Find where the given text appears and provide that cell's center as (x, y) coordinate. 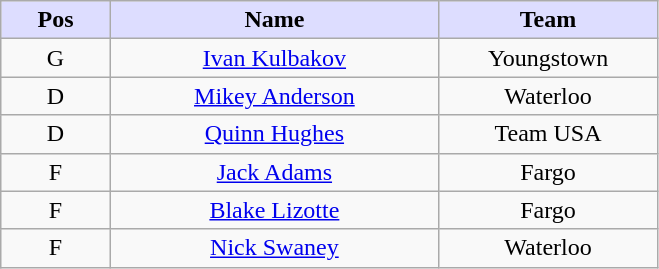
Nick Swaney (274, 248)
Jack Adams (274, 172)
Quinn Hughes (274, 134)
Team (548, 20)
G (56, 58)
Ivan Kulbakov (274, 58)
Mikey Anderson (274, 96)
Name (274, 20)
Blake Lizotte (274, 210)
Pos (56, 20)
Youngstown (548, 58)
Team USA (548, 134)
